For the text-containing cell, return its midpoint in [X, Y] coordinate format. 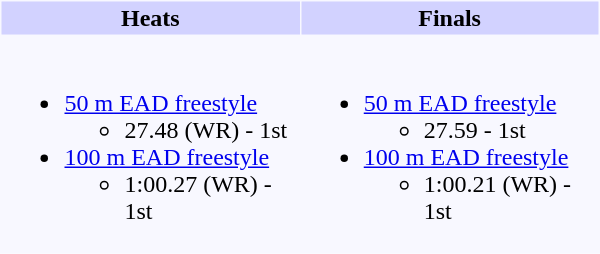
50 m EAD freestyle27.48 (WR) - 1st100 m EAD freestyle1:00.27 (WR) - 1st [151, 144]
Heats [151, 18]
Finals [450, 18]
50 m EAD freestyle27.59 - 1st100 m EAD freestyle1:00.21 (WR) - 1st [450, 144]
